Locate the cell with the specified text and output its [x, y] center coordinate. 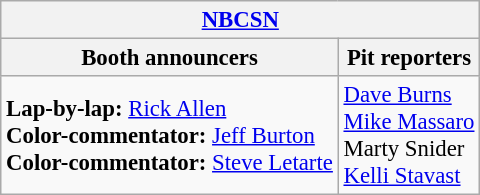
NBCSN [240, 20]
Lap-by-lap: Rick AllenColor-commentator: Jeff BurtonColor-commentator: Steve Letarte [170, 136]
Dave BurnsMike MassaroMarty SniderKelli Stavast [409, 136]
Booth announcers [170, 58]
Pit reporters [409, 58]
